Determine the (X, Y) coordinate at the center of the cell enclosing the given text.  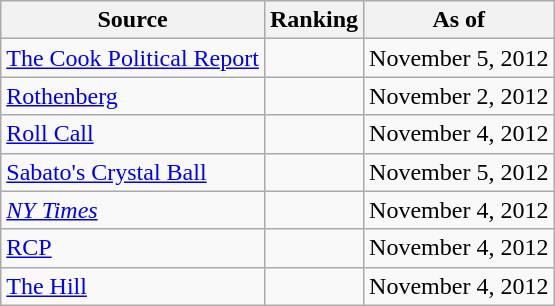
Rothenberg (133, 96)
Source (133, 20)
The Cook Political Report (133, 58)
As of (459, 20)
RCP (133, 248)
November 2, 2012 (459, 96)
Sabato's Crystal Ball (133, 172)
Roll Call (133, 134)
The Hill (133, 286)
Ranking (314, 20)
NY Times (133, 210)
